From the cell containing the given text, extract its center point as [X, Y] coordinate. 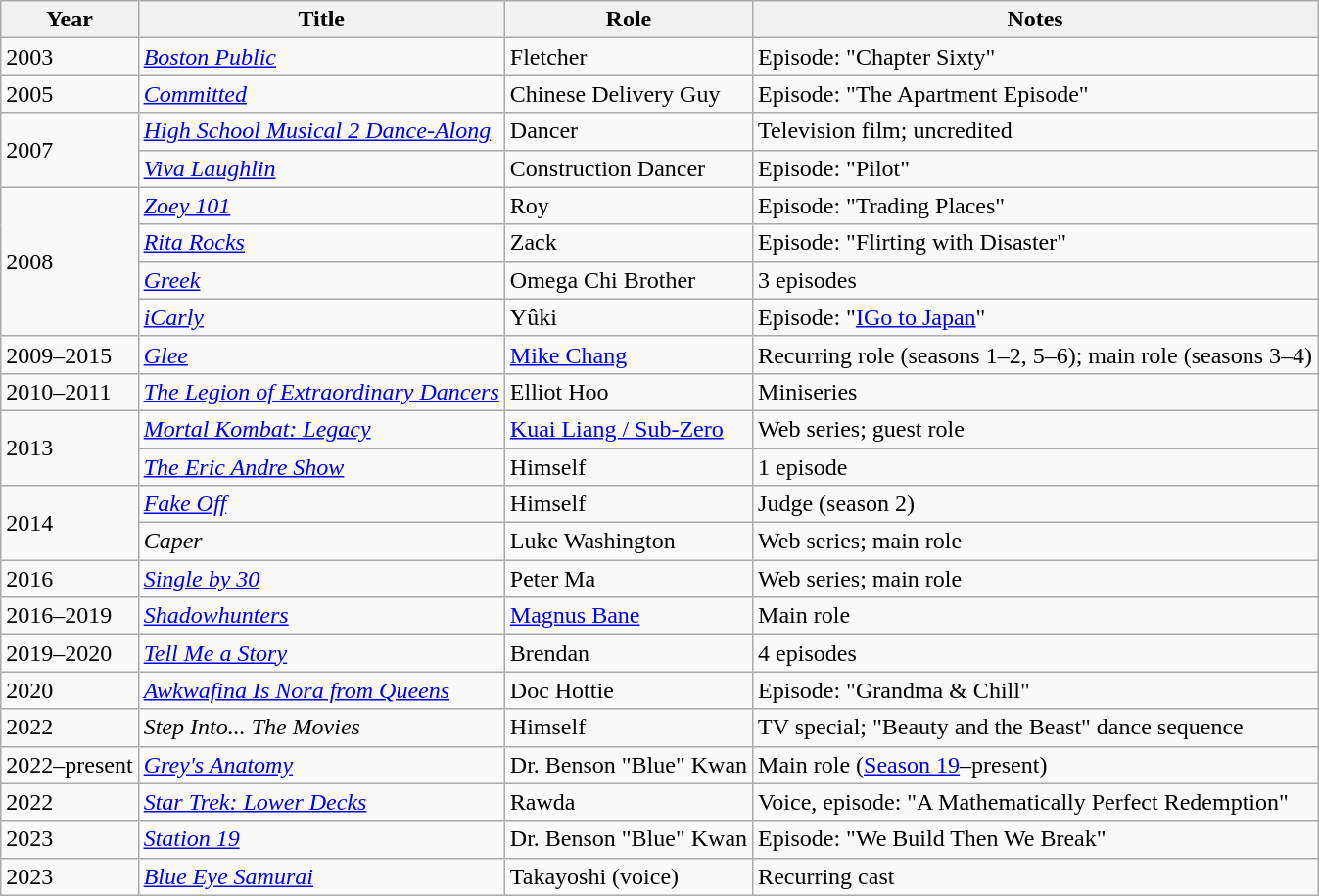
Committed [321, 94]
High School Musical 2 Dance-Along [321, 131]
Zoey 101 [321, 206]
Magnus Bane [629, 616]
Roy [629, 206]
Television film; uncredited [1036, 131]
Grey's Anatomy [321, 765]
Notes [1036, 20]
Zack [629, 243]
Shadowhunters [321, 616]
Episode: "The Apartment Episode" [1036, 94]
Brendan [629, 653]
Episode: "Grandma & Chill" [1036, 690]
2008 [70, 261]
Takayoshi (voice) [629, 876]
2009–2015 [70, 354]
2010–2011 [70, 392]
Blue Eye Samurai [321, 876]
Elliot Hoo [629, 392]
Main role [1036, 616]
Caper [321, 542]
Construction Dancer [629, 168]
Viva Laughlin [321, 168]
Awkwafina Is Nora from Queens [321, 690]
Greek [321, 280]
Glee [321, 354]
Station 19 [321, 839]
Title [321, 20]
Year [70, 20]
Voice, episode: "A Mathematically Perfect Redemption" [1036, 802]
Rita Rocks [321, 243]
2003 [70, 57]
2007 [70, 150]
3 episodes [1036, 280]
The Eric Andre Show [321, 467]
Episode: "IGo to Japan" [1036, 317]
Miniseries [1036, 392]
Mike Chang [629, 354]
Fletcher [629, 57]
iCarly [321, 317]
Episode: "Flirting with Disaster" [1036, 243]
Recurring cast [1036, 876]
Doc Hottie [629, 690]
Web series; guest role [1036, 429]
2019–2020 [70, 653]
Role [629, 20]
Star Trek: Lower Decks [321, 802]
Tell Me a Story [321, 653]
2013 [70, 448]
Omega Chi Brother [629, 280]
Episode: "Chapter Sixty" [1036, 57]
TV special; "Beauty and the Beast" dance sequence [1036, 728]
Fake Off [321, 504]
Step Into... The Movies [321, 728]
Mortal Kombat: Legacy [321, 429]
Rawda [629, 802]
Peter Ma [629, 579]
Judge (season 2) [1036, 504]
Recurring role (seasons 1–2, 5–6); main role (seasons 3–4) [1036, 354]
2005 [70, 94]
2016 [70, 579]
4 episodes [1036, 653]
2014 [70, 523]
2020 [70, 690]
Dancer [629, 131]
The Legion of Extraordinary Dancers [321, 392]
Main role (Season 19–present) [1036, 765]
Episode: "Trading Places" [1036, 206]
Kuai Liang / Sub-Zero [629, 429]
2016–2019 [70, 616]
2022–present [70, 765]
1 episode [1036, 467]
Single by 30 [321, 579]
Chinese Delivery Guy [629, 94]
Luke Washington [629, 542]
Yûki [629, 317]
Episode: "We Build Then We Break" [1036, 839]
Boston Public [321, 57]
Episode: "Pilot" [1036, 168]
